Provide the [x, y] coordinate of the cell's center where the given text is located.  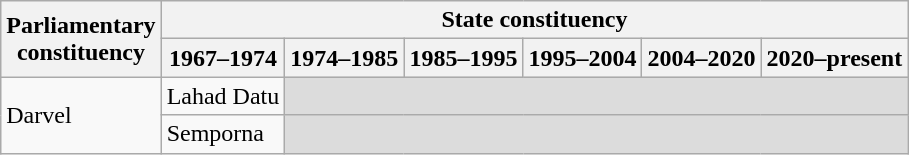
2004–2020 [702, 58]
Semporna [223, 134]
2020–present [834, 58]
1985–1995 [464, 58]
Darvel [81, 115]
1995–2004 [582, 58]
State constituency [534, 20]
Lahad Datu [223, 96]
Parliamentaryconstituency [81, 39]
1967–1974 [223, 58]
1974–1985 [344, 58]
